Capture the cell that displays the provided text and extract its (x, y) central coordinate. 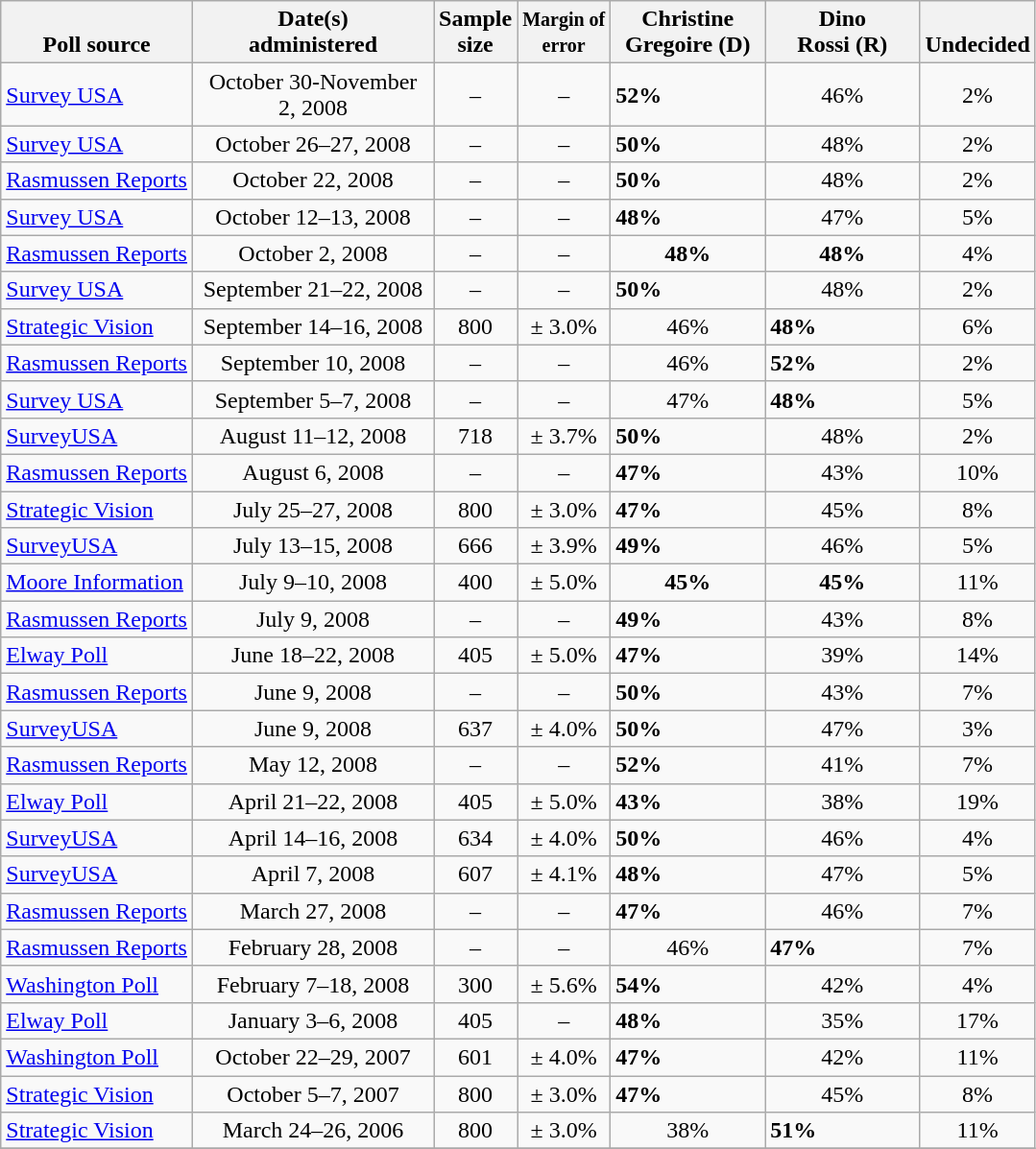
July 25–27, 2008 (313, 510)
March 24–26, 2006 (313, 1131)
DinoRossi (R) (843, 33)
± 5.6% (565, 984)
± 3.7% (565, 436)
54% (687, 984)
51% (843, 1131)
634 (476, 838)
January 3–6, 2008 (313, 1020)
19% (977, 802)
14% (977, 656)
August 6, 2008 (313, 472)
July 9, 2008 (313, 619)
601 (476, 1057)
September 5–7, 2008 (313, 399)
41% (843, 765)
6% (977, 326)
August 11–12, 2008 (313, 436)
February 28, 2008 (313, 947)
607 (476, 874)
35% (843, 1020)
± 4.1% (565, 874)
ChristineGregoire (D) (687, 33)
April 21–22, 2008 (313, 802)
October 12–13, 2008 (313, 217)
Undecided (977, 33)
± 3.9% (565, 546)
Margin oferror (565, 33)
October 26–27, 2008 (313, 144)
September 14–16, 2008 (313, 326)
April 7, 2008 (313, 874)
October 2, 2008 (313, 253)
April 14–16, 2008 (313, 838)
March 27, 2008 (313, 911)
July 9–10, 2008 (313, 583)
Date(s)administered (313, 33)
Moore Information (97, 583)
Samplesize (476, 33)
400 (476, 583)
Poll source (97, 33)
October 22, 2008 (313, 180)
May 12, 2008 (313, 765)
718 (476, 436)
10% (977, 472)
17% (977, 1020)
June 18–22, 2008 (313, 656)
3% (977, 729)
666 (476, 546)
October 22–29, 2007 (313, 1057)
October 5–7, 2007 (313, 1093)
July 13–15, 2008 (313, 546)
637 (476, 729)
February 7–18, 2008 (313, 984)
300 (476, 984)
September 10, 2008 (313, 363)
39% (843, 656)
October 30-November 2, 2008 (313, 94)
September 21–22, 2008 (313, 290)
